Scan for the cell matching the given text and deliver its (x, y) coordinate at center. 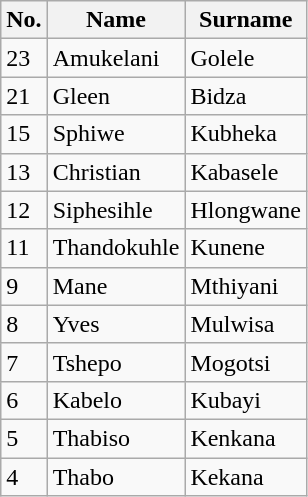
Surname (246, 20)
Kabelo (116, 400)
Sphiwe (116, 134)
4 (24, 477)
23 (24, 58)
Kekana (246, 477)
Christian (116, 172)
12 (24, 210)
Thandokuhle (116, 248)
21 (24, 96)
Mogotsi (246, 362)
Tshepo (116, 362)
Golele (246, 58)
Mthiyani (246, 286)
Hlongwane (246, 210)
Kenkana (246, 438)
13 (24, 172)
Kubheka (246, 134)
Bidza (246, 96)
No. (24, 20)
Mulwisa (246, 324)
6 (24, 400)
8 (24, 324)
Thabiso (116, 438)
Amukelani (116, 58)
Siphesihle (116, 210)
Gleen (116, 96)
9 (24, 286)
Thabo (116, 477)
Yves (116, 324)
Kunene (246, 248)
Kabasele (246, 172)
5 (24, 438)
Kubayi (246, 400)
Mane (116, 286)
7 (24, 362)
15 (24, 134)
11 (24, 248)
Name (116, 20)
